Search for the cell housing the specified text and yield its (X, Y) center coordinate. 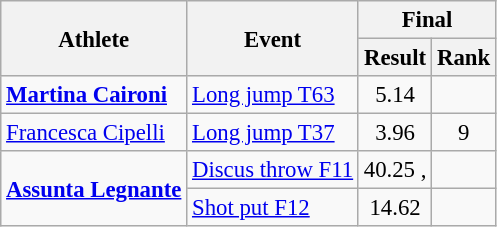
Martina Caironi (94, 95)
40.25 , (394, 170)
Discus throw F11 (273, 170)
5.14 (394, 95)
Long jump T37 (273, 133)
3.96 (394, 133)
Francesca Cipelli (94, 133)
Assunta Legnante (94, 188)
Long jump T63 (273, 95)
9 (464, 133)
Rank (464, 58)
Event (273, 38)
14.62 (394, 208)
Final (426, 20)
Result (394, 58)
Athlete (94, 38)
Shot put F12 (273, 208)
